Extract the (X, Y) coordinate from the center of the cell holding the provided text.  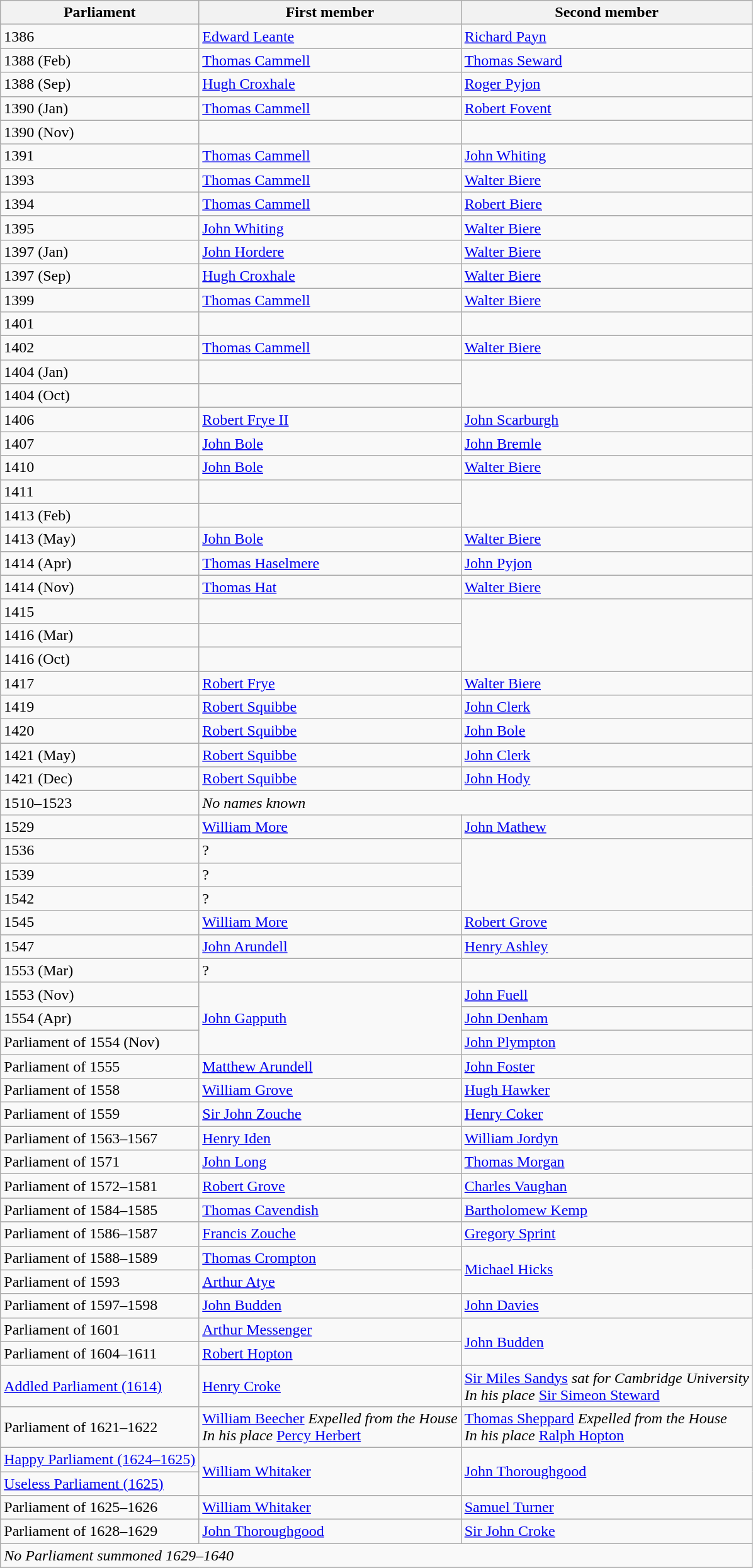
John Mathew (607, 827)
John Long (330, 1162)
1542 (99, 899)
Parliament of 1559 (99, 1114)
Thomas Hat (330, 587)
Richard Payn (607, 36)
1401 (99, 324)
Parliament of 1625–1626 (99, 1508)
Parliament of 1584–1585 (99, 1210)
Parliament (99, 13)
1388 (Feb) (99, 60)
1411 (99, 491)
First member (330, 13)
John Pyjon (607, 563)
1419 (99, 707)
Parliament of 1588–1589 (99, 1258)
1414 (Nov) (99, 587)
Matthew Arundell (330, 1067)
Parliament of 1563–1567 (99, 1138)
Robert Frye (330, 683)
1510–1523 (99, 803)
1388 (Sep) (99, 84)
Robert Hopton (330, 1353)
1391 (99, 156)
1539 (99, 875)
Robert Fovent (607, 108)
Happy Parliament (1624–1625) (99, 1459)
Parliament of 1558 (99, 1090)
Parliament of 1621–1622 (99, 1427)
Gregory Sprint (607, 1234)
Thomas Seward (607, 60)
John Denham (607, 1018)
Roger Pyjon (607, 84)
1416 (Oct) (99, 659)
Thomas Crompton (330, 1258)
1397 (Sep) (99, 276)
1421 (Dec) (99, 779)
Henry Coker (607, 1114)
Sir John Croke (607, 1532)
Thomas Cavendish (330, 1210)
1397 (Jan) (99, 252)
Sir Miles Sandys sat for Cambridge UniversityIn his place Sir Simeon Steward (607, 1386)
Samuel Turner (607, 1508)
Francis Zouche (330, 1234)
Parliament of 1554 (Nov) (99, 1042)
William Grove (330, 1090)
John Hody (607, 779)
Henry Iden (330, 1138)
1545 (99, 922)
William Beecher Expelled from the HouseIn his place Percy Herbert (330, 1427)
1554 (Apr) (99, 1018)
John Gapputh (330, 1018)
John Plympton (607, 1042)
Parliament of 1597–1598 (99, 1306)
Robert Frye II (330, 420)
Edward Leante (330, 36)
1394 (99, 204)
Thomas Haselmere (330, 563)
Sir John Zouche (330, 1114)
Parliament of 1571 (99, 1162)
1414 (Apr) (99, 563)
Thomas Morgan (607, 1162)
1390 (Nov) (99, 132)
John Scarburgh (607, 420)
1395 (99, 228)
1529 (99, 827)
1413 (Feb) (99, 515)
John Davies (607, 1306)
1547 (99, 946)
Henry Croke (330, 1386)
Parliament of 1572–1581 (99, 1186)
John Foster (607, 1067)
1410 (99, 468)
Michael Hicks (607, 1270)
1393 (99, 180)
1421 (May) (99, 755)
John Hordere (330, 252)
1413 (May) (99, 539)
1404 (Jan) (99, 372)
Henry Ashley (607, 946)
1417 (99, 683)
Bartholomew Kemp (607, 1210)
Useless Parliament (1625) (99, 1483)
1407 (99, 444)
Arthur Messenger (330, 1330)
Arthur Atye (330, 1282)
1553 (Mar) (99, 970)
1416 (Mar) (99, 635)
John Bremle (607, 444)
Parliament of 1604–1611 (99, 1353)
Thomas Sheppard Expelled from the HouseIn his place Ralph Hopton (607, 1427)
1415 (99, 611)
Second member (607, 13)
John Arundell (330, 946)
1420 (99, 731)
1386 (99, 36)
Parliament of 1593 (99, 1282)
John Fuell (607, 994)
Robert Biere (607, 204)
1399 (99, 300)
1553 (Nov) (99, 994)
1402 (99, 348)
1406 (99, 420)
Parliament of 1601 (99, 1330)
Parliament of 1555 (99, 1067)
No names known (476, 803)
1404 (Oct) (99, 396)
Charles Vaughan (607, 1186)
William Jordyn (607, 1138)
Hugh Hawker (607, 1090)
Parliament of 1586–1587 (99, 1234)
1536 (99, 851)
Parliament of 1628–1629 (99, 1532)
No Parliament summoned 1629–1640 (376, 1555)
Addled Parliament (1614) (99, 1386)
1390 (Jan) (99, 108)
